Find where the given text appears and provide that cell's center as [x, y] coordinate. 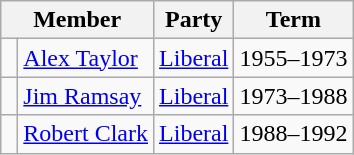
Member [78, 20]
Alex Taylor [86, 58]
1955–1973 [294, 58]
Jim Ramsay [86, 96]
1973–1988 [294, 96]
Robert Clark [86, 134]
Party [194, 20]
1988–1992 [294, 134]
Term [294, 20]
